Return [x, y] of the center of cell containing provided text 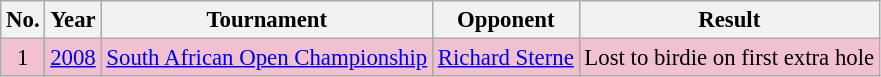
Tournament [266, 20]
1 [23, 58]
2008 [73, 58]
South African Open Championship [266, 58]
Lost to birdie on first extra hole [729, 58]
Opponent [506, 20]
Result [729, 20]
No. [23, 20]
Year [73, 20]
Richard Sterne [506, 58]
